Detect which cell encompasses the target text, then output its (X, Y) center coordinate. 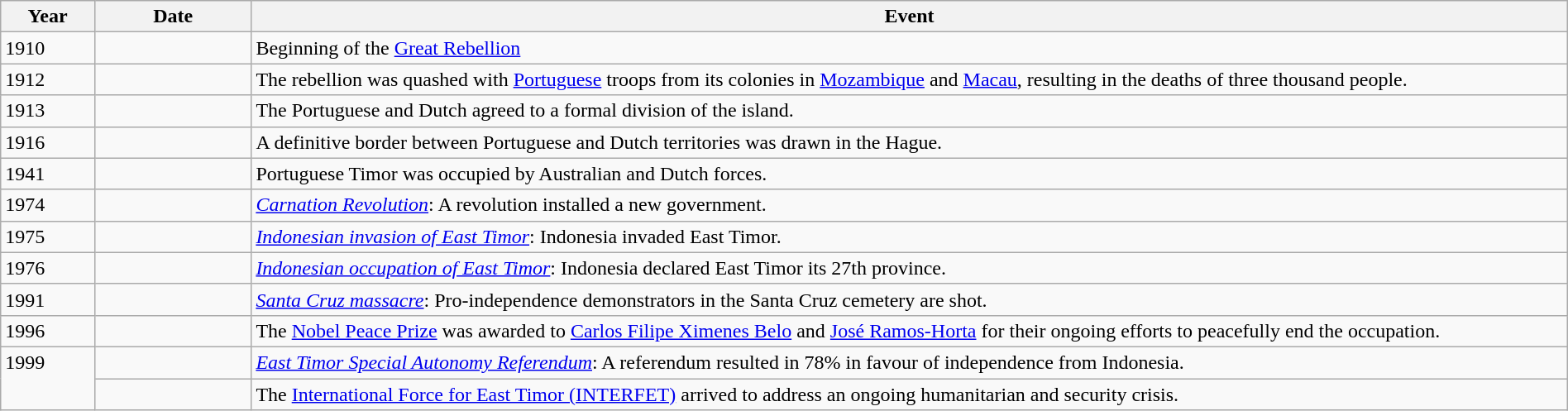
1916 (48, 142)
The Nobel Peace Prize was awarded to Carlos Filipe Ximenes Belo and José Ramos-Horta for their ongoing efforts to peacefully end the occupation. (910, 331)
East Timor Special Autonomy Referendum: A referendum resulted in 78% in favour of independence from Indonesia. (910, 362)
1999 (48, 378)
Indonesian occupation of East Timor: Indonesia declared East Timor its 27th province. (910, 268)
1910 (48, 48)
1913 (48, 111)
1975 (48, 237)
Indonesian invasion of East Timor: Indonesia invaded East Timor. (910, 237)
Santa Cruz massacre: Pro-independence demonstrators in the Santa Cruz cemetery are shot. (910, 299)
The Portuguese and Dutch agreed to a formal division of the island. (910, 111)
Beginning of the Great Rebellion (910, 48)
The rebellion was quashed with Portuguese troops from its colonies in Mozambique and Macau, resulting in the deaths of three thousand people. (910, 79)
A definitive border between Portuguese and Dutch territories was drawn in the Hague. (910, 142)
Event (910, 17)
Portuguese Timor was occupied by Australian and Dutch forces. (910, 174)
Year (48, 17)
1974 (48, 205)
1912 (48, 79)
Date (172, 17)
1941 (48, 174)
1996 (48, 331)
1976 (48, 268)
1991 (48, 299)
Carnation Revolution: A revolution installed a new government. (910, 205)
The International Force for East Timor (INTERFET) arrived to address an ongoing humanitarian and security crisis. (910, 394)
